Capture the cell that displays the provided text and extract its (X, Y) central coordinate. 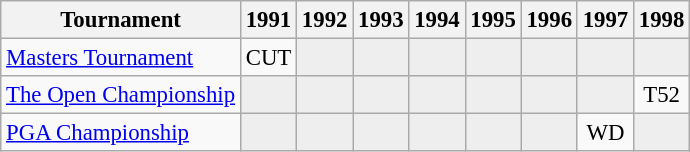
1994 (437, 20)
1996 (549, 20)
Tournament (121, 20)
CUT (268, 58)
PGA Championship (121, 133)
The Open Championship (121, 95)
1993 (381, 20)
1991 (268, 20)
T52 (661, 95)
1998 (661, 20)
1995 (493, 20)
1992 (325, 20)
Masters Tournament (121, 58)
1997 (605, 20)
WD (605, 133)
